Scan for the cell matching the given text and deliver its (x, y) coordinate at center. 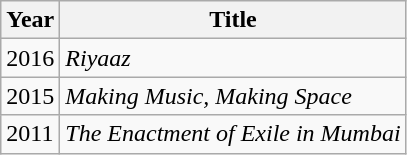
Riyaaz (233, 58)
The Enactment of Exile in Mumbai (233, 134)
Title (233, 20)
Making Music, Making Space (233, 96)
2016 (30, 58)
2011 (30, 134)
2015 (30, 96)
Year (30, 20)
